Pinpoint the cell where the given text exists, returning its (x, y) midpoint coordinate. 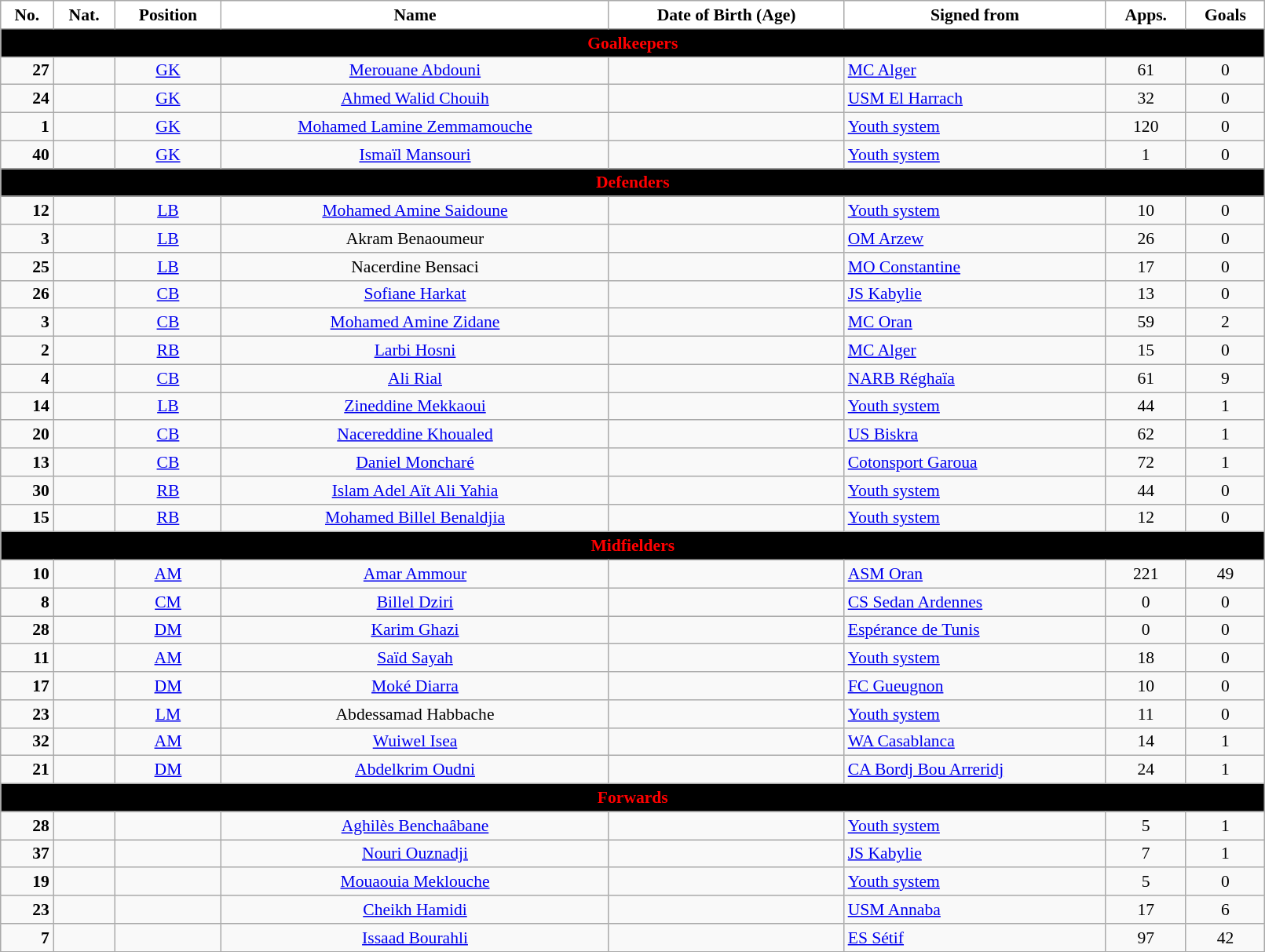
LM (168, 714)
Name (415, 15)
Defenders (633, 183)
Issaad Bourahli (415, 938)
CM (168, 602)
FC Gueugnon (975, 686)
18 (1146, 658)
Cheikh Hamidi (415, 910)
Mouaouia Meklouche (415, 882)
Nouri Ouznadji (415, 854)
6 (1225, 910)
9 (1225, 378)
Forwards (633, 798)
CA Bordj Bou Arreridj (975, 770)
Billel Dziri (415, 602)
Apps. (1146, 15)
Ismaïl Mansouri (415, 155)
Islam Adel Aït Ali Yahia (415, 491)
Amar Ammour (415, 574)
ASM Oran (975, 574)
Karim Ghazi (415, 630)
Signed from (975, 15)
30 (27, 491)
Espérance de Tunis (975, 630)
MO Constantine (975, 267)
Nacerdine Bensaci (415, 267)
Midfielders (633, 546)
Aghilès Benchaâbane (415, 826)
Mohamed Amine Saidoune (415, 211)
MC Oran (975, 323)
Goals (1225, 15)
Zineddine Mekkaoui (415, 407)
21 (27, 770)
USM Annaba (975, 910)
Ali Rial (415, 378)
59 (1146, 323)
8 (27, 602)
25 (27, 267)
20 (27, 435)
97 (1146, 938)
Sofiane Harkat (415, 294)
Position (168, 15)
Moké Diarra (415, 686)
27 (27, 71)
Abdelkrim Oudni (415, 770)
221 (1146, 574)
62 (1146, 435)
19 (27, 882)
120 (1146, 127)
Akram Benaoumeur (415, 239)
Saïd Sayah (415, 658)
NARB Réghaïa (975, 378)
ES Sétif (975, 938)
CS Sedan Ardennes (975, 602)
Daniel Moncharé (415, 462)
Ahmed Walid Chouih (415, 99)
No. (27, 15)
Abdessamad Habbache (415, 714)
Mohamed Billel Benaldjia (415, 518)
49 (1225, 574)
37 (27, 854)
Cotonsport Garoua (975, 462)
USM El Harrach (975, 99)
42 (1225, 938)
72 (1146, 462)
Wuiwel Isea (415, 742)
4 (27, 378)
US Biskra (975, 435)
Mohamed Amine Zidane (415, 323)
40 (27, 155)
WA Casablanca (975, 742)
Larbi Hosni (415, 351)
Goalkeepers (633, 43)
Date of Birth (Age) (726, 15)
Merouane Abdouni (415, 71)
OM Arzew (975, 239)
Nacereddine Khoualed (415, 435)
Nat. (85, 15)
Mohamed Lamine Zemmamouche (415, 127)
